Scan for the cell matching the given text and deliver its (x, y) coordinate at center. 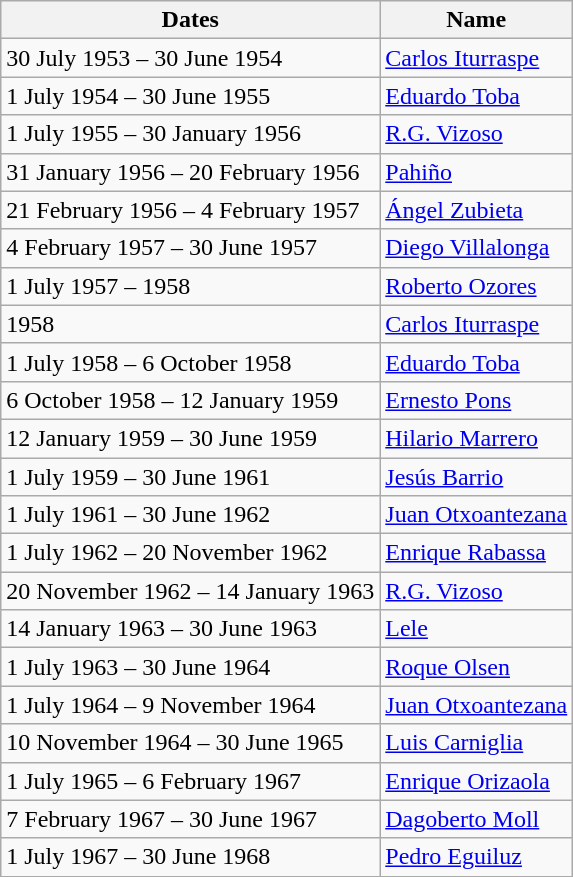
Roque Olsen (476, 667)
7 February 1967 – 30 June 1967 (190, 819)
1 July 1963 – 30 June 1964 (190, 667)
Dagoberto Moll (476, 819)
Enrique Orizaola (476, 781)
1 July 1954 – 30 June 1955 (190, 96)
1 July 1959 – 30 June 1961 (190, 477)
Hilario Marrero (476, 438)
Dates (190, 20)
1 July 1965 – 6 February 1967 (190, 781)
1 July 1961 – 30 June 1962 (190, 515)
Lele (476, 629)
Ernesto Pons (476, 400)
1 July 1955 – 30 January 1956 (190, 134)
Diego Villalonga (476, 248)
30 July 1953 – 30 June 1954 (190, 58)
1 July 1964 – 9 November 1964 (190, 705)
20 November 1962 – 14 January 1963 (190, 591)
1 July 1958 – 6 October 1958 (190, 362)
Ángel Zubieta (476, 210)
10 November 1964 – 30 June 1965 (190, 743)
Luis Carniglia (476, 743)
21 February 1956 – 4 February 1957 (190, 210)
Name (476, 20)
1 July 1962 – 20 November 1962 (190, 553)
12 January 1959 – 30 June 1959 (190, 438)
1 July 1957 – 1958 (190, 286)
4 February 1957 – 30 June 1957 (190, 248)
Pahiño (476, 172)
Roberto Ozores (476, 286)
1 July 1967 – 30 June 1968 (190, 857)
Jesús Barrio (476, 477)
1958 (190, 324)
Pedro Eguiluz (476, 857)
Enrique Rabassa (476, 553)
14 January 1963 – 30 June 1963 (190, 629)
31 January 1956 – 20 February 1956 (190, 172)
6 October 1958 – 12 January 1959 (190, 400)
